Output the [x, y] coordinate of the center of the cell containing the given text.  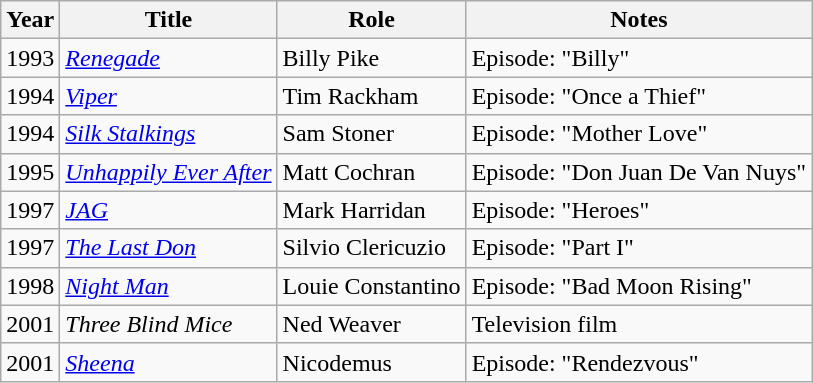
Role [372, 20]
Viper [168, 96]
Night Man [168, 286]
Episode: "Rendezvous" [639, 362]
Mark Harridan [372, 210]
Year [30, 20]
Episode: "Billy" [639, 58]
Ned Weaver [372, 324]
Billy Pike [372, 58]
Episode: "Heroes" [639, 210]
Episode: "Bad Moon Rising" [639, 286]
Nicodemus [372, 362]
Louie Constantino [372, 286]
Episode: "Once a Thief" [639, 96]
Notes [639, 20]
Episode: "Don Juan De Van Nuys" [639, 172]
1995 [30, 172]
JAG [168, 210]
Sam Stoner [372, 134]
Sheena [168, 362]
Silk Stalkings [168, 134]
Tim Rackham [372, 96]
Silvio Clericuzio [372, 248]
1993 [30, 58]
1998 [30, 286]
Episode: "Part I" [639, 248]
The Last Don [168, 248]
Matt Cochran [372, 172]
Television film [639, 324]
Three Blind Mice [168, 324]
Title [168, 20]
Unhappily Ever After [168, 172]
Renegade [168, 58]
Episode: "Mother Love" [639, 134]
